Output the [X, Y] coordinate of the center of the cell containing the given text.  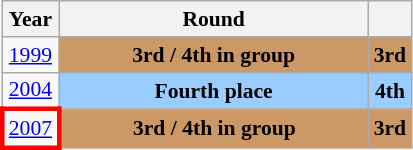
Round [214, 19]
Fourth place [214, 90]
1999 [30, 55]
2007 [30, 130]
4th [390, 90]
2004 [30, 90]
Year [30, 19]
